Search for the cell housing the specified text and yield its (X, Y) center coordinate. 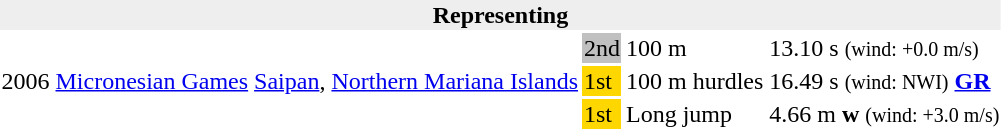
Saipan, Northern Mariana Islands (416, 81)
Representing (500, 15)
100 m hurdles (695, 81)
2006 (26, 81)
2nd (602, 48)
16.49 s (wind: NWI) GR (884, 81)
Long jump (695, 114)
100 m (695, 48)
4.66 m w (wind: +3.0 m/s) (884, 114)
13.10 s (wind: +0.0 m/s) (884, 48)
Micronesian Games (152, 81)
